Determine the (X, Y) coordinate at the center of the cell enclosing the given text.  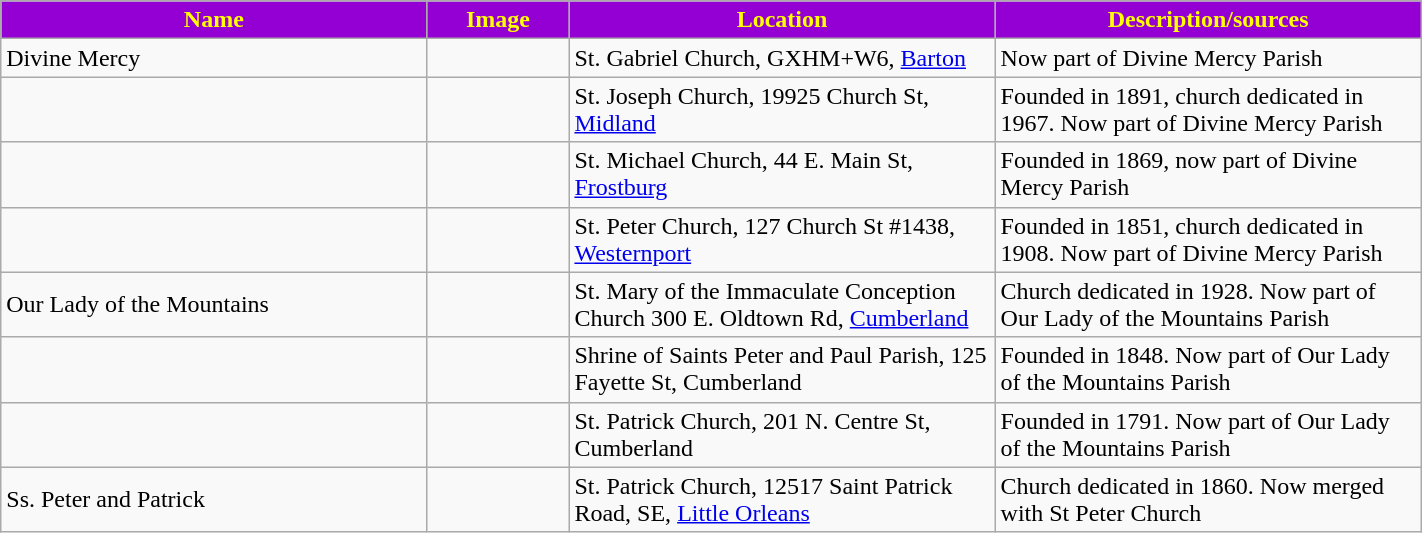
Ss. Peter and Patrick (214, 500)
St. Peter Church, 127 Church St #1438, Westernport (782, 240)
Image (498, 20)
Description/sources (1208, 20)
Founded in 1848. Now part of Our Lady of the Mountains Parish (1208, 370)
St. Gabriel Church, GXHM+W6, Barton (782, 58)
Founded in 1791. Now part of Our Lady of the Mountains Parish (1208, 434)
St. Patrick Church, 201 N. Centre St, Cumberland (782, 434)
Now part of Divine Mercy Parish (1208, 58)
Name (214, 20)
Shrine of Saints Peter and Paul Parish, 125 Fayette St, Cumberland (782, 370)
St. Michael Church, 44 E. Main St, Frostburg (782, 174)
Church dedicated in 1928. Now part of Our Lady of the Mountains Parish (1208, 304)
Church dedicated in 1860. Now merged with St Peter Church (1208, 500)
Founded in 1869, now part of Divine Mercy Parish (1208, 174)
Divine Mercy (214, 58)
Founded in 1891, church dedicated in 1967. Now part of Divine Mercy Parish (1208, 110)
St. Joseph Church, 19925 Church St, Midland (782, 110)
St. Patrick Church, 12517 Saint Patrick Road, SE, Little Orleans (782, 500)
Location (782, 20)
Founded in 1851, church dedicated in 1908. Now part of Divine Mercy Parish (1208, 240)
Our Lady of the Mountains (214, 304)
St. Mary of the Immaculate Conception Church 300 E. Oldtown Rd, Cumberland (782, 304)
